Search for the cell housing the specified text and yield its [X, Y] center coordinate. 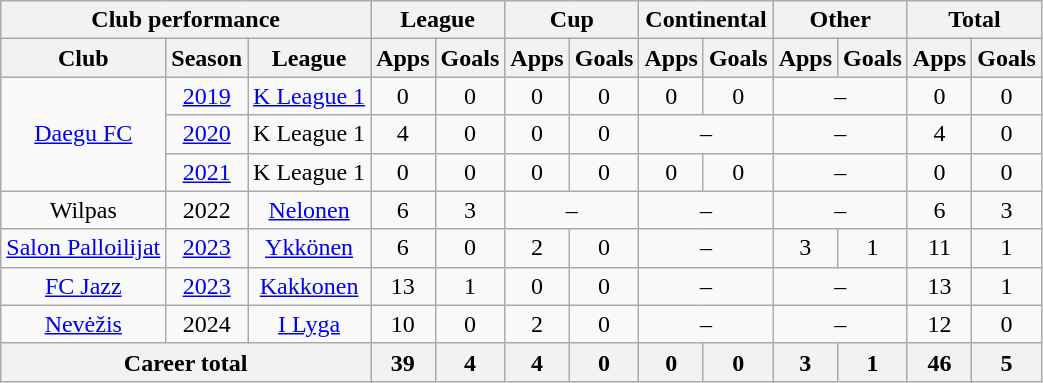
Total [974, 20]
Club performance [186, 20]
Salon Palloilijat [84, 248]
Wilpas [84, 210]
11 [939, 248]
I Lyga [310, 324]
39 [403, 362]
Career total [186, 362]
Continental [706, 20]
2024 [207, 324]
12 [939, 324]
Cup [572, 20]
2020 [207, 134]
Other [840, 20]
5 [1007, 362]
46 [939, 362]
Nelonen [310, 210]
Season [207, 58]
Kakkonen [310, 286]
Ykkönen [310, 248]
Daegu FC [84, 134]
FC Jazz [84, 286]
2019 [207, 96]
Club [84, 58]
2021 [207, 172]
Nevėžis [84, 324]
2022 [207, 210]
10 [403, 324]
